Locate the cell with the specified text and output its [X, Y] center coordinate. 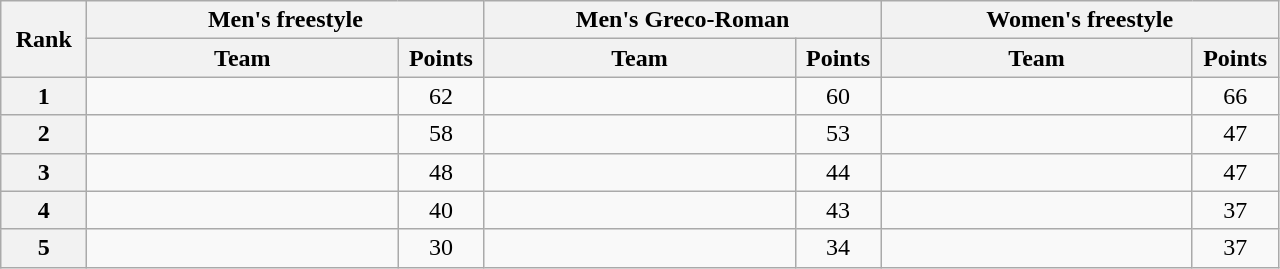
34 [838, 248]
58 [441, 134]
43 [838, 210]
3 [44, 172]
66 [1235, 96]
Rank [44, 39]
48 [441, 172]
53 [838, 134]
60 [838, 96]
40 [441, 210]
1 [44, 96]
2 [44, 134]
Men's Greco-Roman [682, 20]
44 [838, 172]
Men's freestyle [286, 20]
4 [44, 210]
Women's freestyle [1080, 20]
30 [441, 248]
62 [441, 96]
5 [44, 248]
